Return the (X, Y) coordinate for the center point of the cell that contains the specified text.  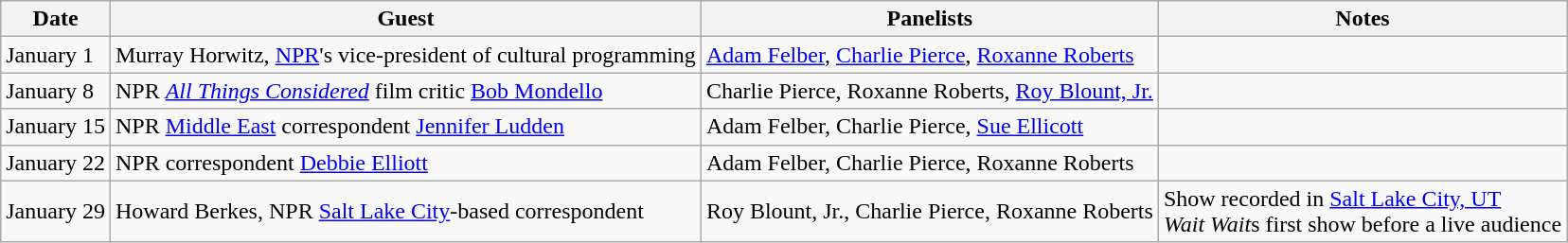
Charlie Pierce, Roxanne Roberts, Roy Blount, Jr. (930, 91)
January 15 (56, 127)
Panelists (930, 19)
Notes (1362, 19)
January 22 (56, 163)
Date (56, 19)
January 8 (56, 91)
Guest (405, 19)
January 29 (56, 212)
Howard Berkes, NPR Salt Lake City-based correspondent (405, 212)
NPR Middle East correspondent Jennifer Ludden (405, 127)
NPR All Things Considered film critic Bob Mondello (405, 91)
January 1 (56, 55)
Murray Horwitz, NPR's vice-president of cultural programming (405, 55)
Show recorded in Salt Lake City, UTWait Waits first show before a live audience (1362, 212)
Roy Blount, Jr., Charlie Pierce, Roxanne Roberts (930, 212)
NPR correspondent Debbie Elliott (405, 163)
Adam Felber, Charlie Pierce, Sue Ellicott (930, 127)
